Determine the [X, Y] coordinate at the center of the cell enclosing the given text.  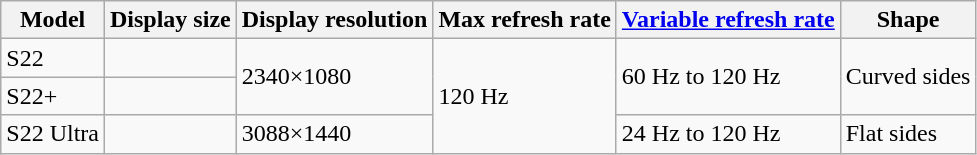
24 Hz to 120 Hz [728, 134]
S22+ [53, 96]
2340×1080 [334, 77]
Max refresh rate [524, 20]
60 Hz to 120 Hz [728, 77]
Display resolution [334, 20]
Variable refresh rate [728, 20]
3088×1440 [334, 134]
Curved sides [908, 77]
Shape [908, 20]
S22 [53, 58]
Model [53, 20]
120 Hz [524, 96]
Display size [170, 20]
S22 Ultra [53, 134]
Flat sides [908, 134]
